Identify which cell holds the provided text, then report its (X, Y) central coordinate. 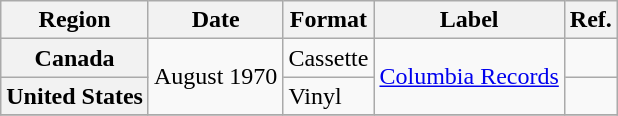
Date (215, 20)
Region (75, 20)
Cassette (328, 58)
Columbia Records (469, 77)
Label (469, 20)
United States (75, 96)
Ref. (590, 20)
Vinyl (328, 96)
Canada (75, 58)
Format (328, 20)
August 1970 (215, 77)
